Return the (X, Y) coordinate for the center point of the cell that contains the specified text.  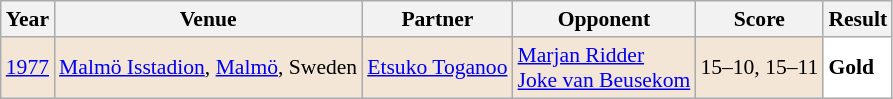
Year (28, 19)
1977 (28, 68)
Result (858, 19)
Partner (437, 19)
Etsuko Toganoo (437, 68)
Gold (858, 68)
Malmö Isstadion, Malmö, Sweden (208, 68)
Venue (208, 19)
Opponent (604, 19)
Marjan Ridder Joke van Beusekom (604, 68)
Score (759, 19)
15–10, 15–11 (759, 68)
